For the text-containing cell, return its midpoint in [X, Y] coordinate format. 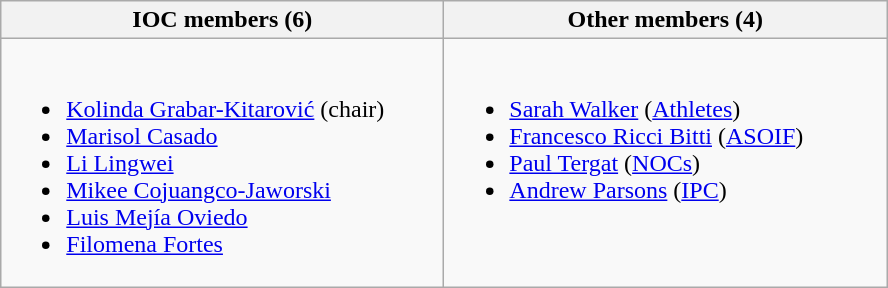
Sarah Walker (Athletes) Francesco Ricci Bitti (ASOIF) Paul Tergat (NOCs) Andrew Parsons (IPC) [666, 163]
Other members (4) [666, 20]
IOC members (6) [222, 20]
Kolinda Grabar-Kitarović (chair) Marisol Casado Li Lingwei Mikee Cojuangco-Jaworski Luis Mejía Oviedo Filomena Fortes [222, 163]
